Extract the [X, Y] coordinate from the center of the cell holding the provided text.  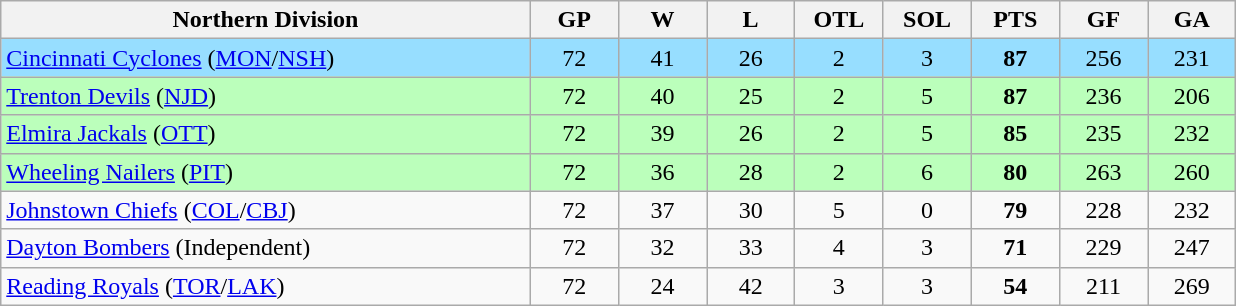
Elmira Jackals (OTT) [266, 134]
Reading Royals (TOR/LAK) [266, 286]
Johnstown Chiefs (COL/CBJ) [266, 210]
25 [751, 96]
30 [751, 210]
32 [662, 248]
OTL [839, 20]
L [751, 20]
39 [662, 134]
269 [1192, 286]
231 [1192, 58]
4 [839, 248]
37 [662, 210]
6 [927, 172]
Northern Division [266, 20]
36 [662, 172]
Dayton Bombers (Independent) [266, 248]
W [662, 20]
GF [1103, 20]
229 [1103, 248]
71 [1015, 248]
263 [1103, 172]
33 [751, 248]
235 [1103, 134]
85 [1015, 134]
80 [1015, 172]
Trenton Devils (NJD) [266, 96]
206 [1192, 96]
40 [662, 96]
256 [1103, 58]
54 [1015, 286]
42 [751, 286]
GP [574, 20]
Cincinnati Cyclones (MON/NSH) [266, 58]
PTS [1015, 20]
79 [1015, 210]
24 [662, 286]
28 [751, 172]
247 [1192, 248]
GA [1192, 20]
260 [1192, 172]
0 [927, 210]
Wheeling Nailers (PIT) [266, 172]
41 [662, 58]
211 [1103, 286]
236 [1103, 96]
228 [1103, 210]
SOL [927, 20]
